Detect which cell encompasses the target text, then output its [x, y] center coordinate. 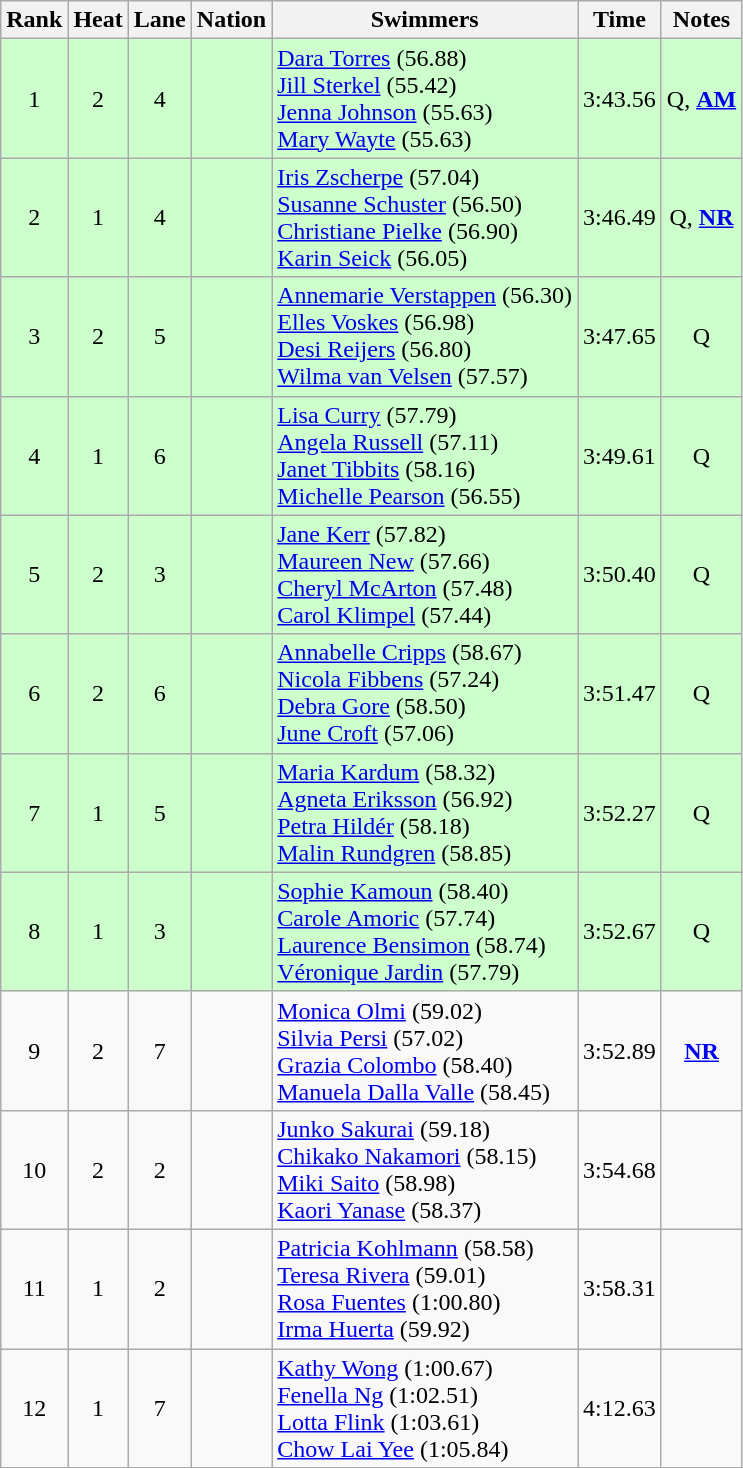
3:54.68 [620, 1170]
Q, NR [701, 218]
Kathy Wong (1:00.67)Fenella Ng (1:02.51)Lotta Flink (1:03.61)Chow Lai Yee (1:05.84) [425, 1408]
Annemarie Verstappen (56.30)Elles Voskes (56.98)Desi Reijers (56.80)Wilma van Velsen (57.57) [425, 336]
12 [34, 1408]
Notes [701, 20]
Monica Olmi (59.02)Silvia Persi (57.02)Grazia Colombo (58.40)Manuela Dalla Valle (58.45) [425, 1050]
3:52.27 [620, 812]
NR [701, 1050]
Junko Sakurai (59.18)Chikako Nakamori (58.15)Miki Saito (58.98)Kaori Yanase (58.37) [425, 1170]
Dara Torres (56.88)Jill Sterkel (55.42)Jenna Johnson (55.63)Mary Wayte (55.63) [425, 98]
Maria Kardum (58.32)Agneta Eriksson (56.92)Petra Hildér (58.18)Malin Rundgren (58.85) [425, 812]
3:49.61 [620, 456]
8 [34, 932]
Lisa Curry (57.79)Angela Russell (57.11)Janet Tibbits (58.16)Michelle Pearson (56.55) [425, 456]
3:43.56 [620, 98]
10 [34, 1170]
Jane Kerr (57.82)Maureen New (57.66)Cheryl McArton (57.48)Carol Klimpel (57.44) [425, 574]
3:50.40 [620, 574]
9 [34, 1050]
Time [620, 20]
4:12.63 [620, 1408]
3:52.67 [620, 932]
Annabelle Cripps (58.67)Nicola Fibbens (57.24)Debra Gore (58.50)June Croft (57.06) [425, 694]
3:47.65 [620, 336]
3:46.49 [620, 218]
Swimmers [425, 20]
11 [34, 1288]
Lane [160, 20]
Q, AM [701, 98]
Nation [231, 20]
Heat [98, 20]
Patricia Kohlmann (58.58)Teresa Rivera (59.01)Rosa Fuentes (1:00.80)Irma Huerta (59.92) [425, 1288]
Sophie Kamoun (58.40)Carole Amoric (57.74)Laurence Bensimon (58.74)Véronique Jardin (57.79) [425, 932]
3:58.31 [620, 1288]
3:52.89 [620, 1050]
3:51.47 [620, 694]
Iris Zscherpe (57.04)Susanne Schuster (56.50)Christiane Pielke (56.90)Karin Seick (56.05) [425, 218]
Rank [34, 20]
